Determine the (X, Y) coordinate at the center of the cell enclosing the given text.  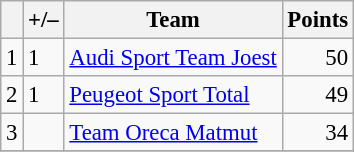
34 (318, 133)
Audi Sport Team Joest (173, 58)
Points (318, 20)
49 (318, 95)
Team (173, 20)
3 (12, 133)
Peugeot Sport Total (173, 95)
Team Oreca Matmut (173, 133)
50 (318, 58)
+/– (44, 20)
2 (12, 95)
